Detect which cell encompasses the target text, then output its (x, y) center coordinate. 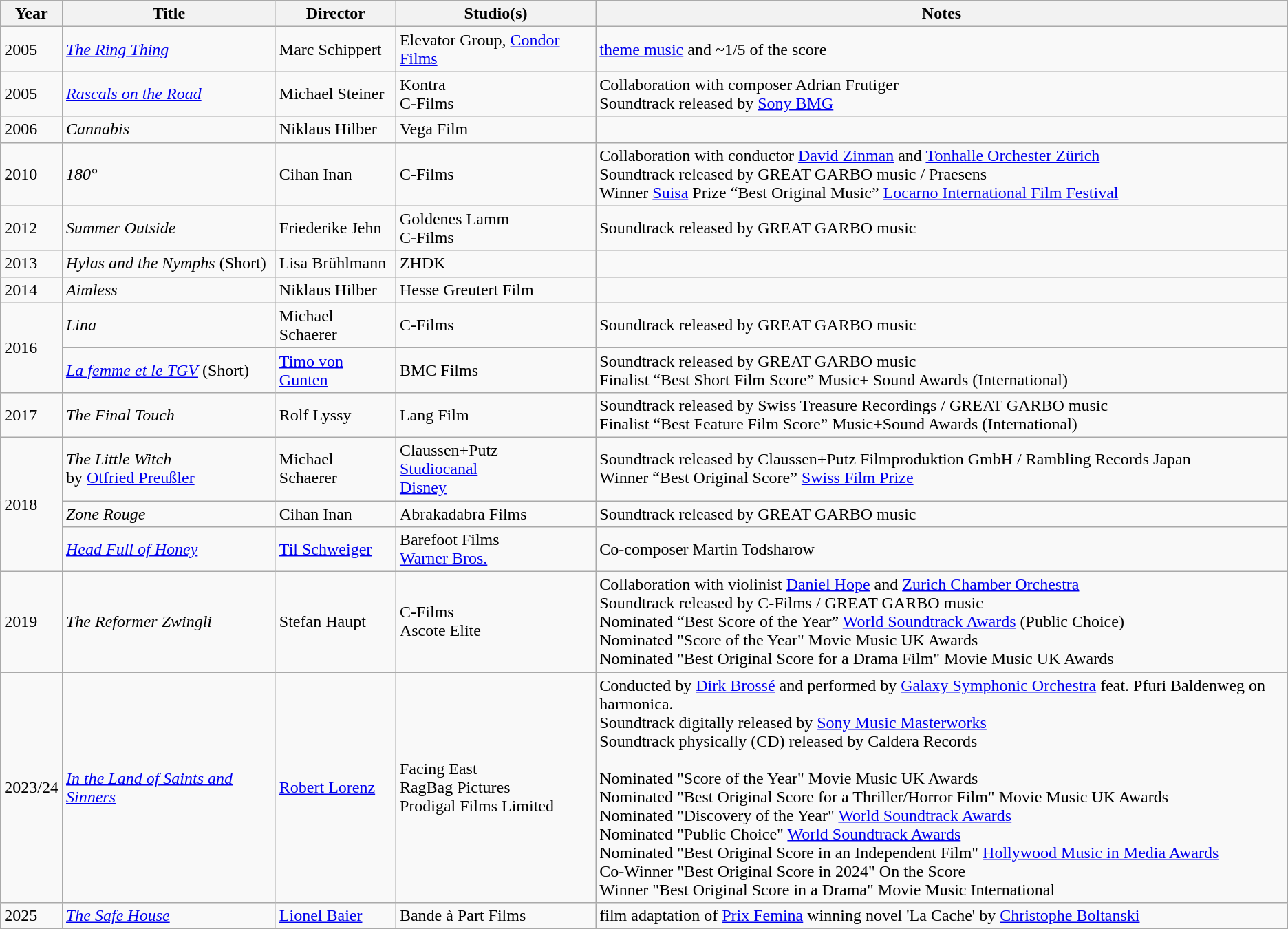
2019 (32, 622)
2017 (32, 414)
Lisa Brühlmann (336, 264)
Year (32, 14)
The Little Witchby Otfried Preußler (169, 469)
Bande à Part Films (495, 916)
The Reformer Zwingli (169, 622)
Lina (169, 325)
Head Full of Honey (169, 549)
The Safe House (169, 916)
The Ring Thing (169, 50)
2023/24 (32, 787)
Rolf Lyssy (336, 414)
Soundtrack released by GREAT GARBO musicFinalist “Best Short Film Score” Music+ Sound Awards (International) (941, 370)
Timo von Gunten (336, 370)
Marc Schippert (336, 50)
Collaboration with composer Adrian FrutigerSoundtrack released by Sony BMG (941, 94)
theme music and ~1/5 of the score (941, 50)
Michael Steiner (336, 94)
Lionel Baier (336, 916)
Studio(s) (495, 14)
2012 (32, 228)
Aimless (169, 290)
Rascals on the Road (169, 94)
Soundtrack released by Swiss Treasure Recordings / GREAT GARBO musicFinalist “Best Feature Film Score” Music+Sound Awards (International) (941, 414)
ZHDK (495, 264)
film adaptation of Prix Femina winning novel 'La Cache' by Christophe Boltanski (941, 916)
Director (336, 14)
Co-composer Martin Todsharow (941, 549)
Elevator Group, Condor Films (495, 50)
Barefoot FilmsWarner Bros. (495, 549)
2006 (32, 129)
180° (169, 174)
The Final Touch (169, 414)
Cannabis (169, 129)
Abrakadabra Films (495, 514)
Soundtrack released by Claussen+Putz Filmproduktion GmbH / Rambling Records JapanWinner “Best Original Score” Swiss Film Prize (941, 469)
C-FilmsAscote Elite (495, 622)
2013 (32, 264)
Notes (941, 14)
BMC Films (495, 370)
Friederike Jehn (336, 228)
Lang Film (495, 414)
Til Schweiger (336, 549)
Stefan Haupt (336, 622)
Robert Lorenz (336, 787)
Hylas and the Nymphs (Short) (169, 264)
2014 (32, 290)
Claussen+PutzStudiocanalDisney (495, 469)
Hesse Greutert Film (495, 290)
In the Land of Saints and Sinners (169, 787)
Zone Rouge (169, 514)
KontraC-Films (495, 94)
2025 (32, 916)
2016 (32, 348)
Vega Film (495, 129)
2018 (32, 504)
Facing EastRagBag PicturesProdigal Films Limited (495, 787)
Summer Outside (169, 228)
La femme et le TGV (Short) (169, 370)
Goldenes Lamm C-Films (495, 228)
Title (169, 14)
2010 (32, 174)
